Find where the given text appears and provide that cell's center as (x, y) coordinate. 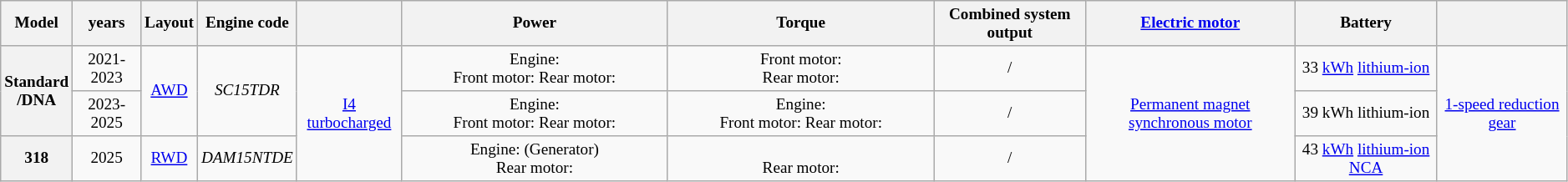
SC15TDR (247, 91)
Permanent magnet synchronous motor (1190, 114)
Battery (1366, 23)
39 kWh lithium-ion (1366, 114)
Rear motor: (800, 159)
Model (37, 23)
Combined system output (1009, 23)
AWD (170, 91)
Standard/DNA (37, 91)
1-speed reduction gear (1502, 114)
Front motor: Rear motor: (800, 68)
Engine code (247, 23)
Layout (170, 23)
RWD (170, 159)
33 kWh lithium-ion (1366, 68)
years (107, 23)
Electric motor (1190, 23)
DAM15NTDE (247, 159)
318 (37, 159)
2023-2025 (107, 114)
Power (535, 23)
Torque (800, 23)
I4 turbocharged (349, 114)
2021-2023 (107, 68)
43 kWh lithium-ion NCA (1366, 159)
2025 (107, 159)
Engine: (Generator)Rear motor: (535, 159)
